Pinpoint the cell where the given text exists, returning its [X, Y] midpoint coordinate. 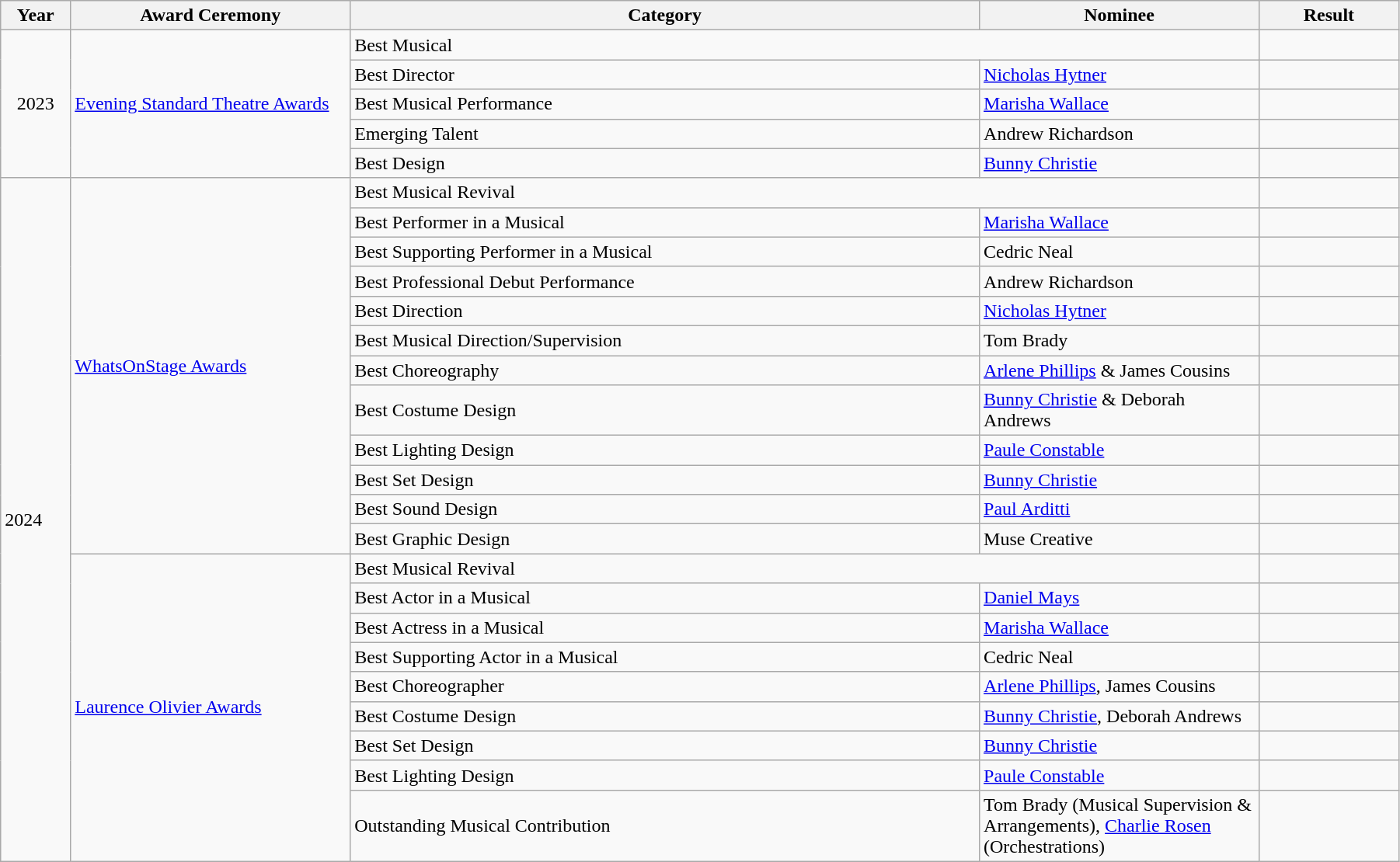
Bunny Christie, Deborah Andrews [1120, 716]
Best Sound Design [665, 509]
Award Ceremony [211, 16]
2024 [36, 520]
Best Actress in a Musical [665, 627]
Best Performer in a Musical [665, 222]
Category [665, 16]
Best Musical Direction/Supervision [665, 340]
Arlene Phillips & James Cousins [1120, 370]
Tom Brady [1120, 340]
Best Choreography [665, 370]
Result [1329, 16]
Nominee [1120, 16]
Evening Standard Theatre Awards [211, 104]
Best Professional Debut Performance [665, 281]
Paul Arditti [1120, 509]
Tom Brady (Musical Supervision & Arrangements), Charlie Rosen (Orchestrations) [1120, 826]
Best Graphic Design [665, 539]
Best Musical [805, 45]
Arlene Phillips, James Cousins [1120, 686]
Emerging Talent [665, 134]
Outstanding Musical Contribution [665, 826]
Best Choreographer [665, 686]
Daniel Mays [1120, 598]
Best Supporting Actor in a Musical [665, 657]
Year [36, 16]
Best Supporting Performer in a Musical [665, 252]
2023 [36, 104]
Laurence Olivier Awards [211, 708]
Muse Creative [1120, 539]
Best Director [665, 75]
Best Design [665, 163]
WhatsOnStage Awards [211, 366]
Best Musical Performance [665, 104]
Best Actor in a Musical [665, 598]
Bunny Christie & Deborah Andrews [1120, 410]
Best Direction [665, 311]
